Return the (X, Y) coordinate for the center point of the cell that contains the specified text.  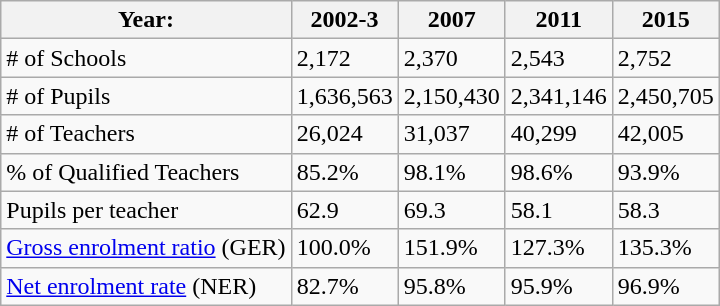
2007 (452, 20)
Pupils per teacher (146, 210)
82.7% (344, 286)
% of Qualified Teachers (146, 172)
2,150,430 (452, 96)
62.9 (344, 210)
2002-3 (344, 20)
2,450,705 (666, 96)
26,024 (344, 134)
100.0% (344, 248)
2,370 (452, 58)
42,005 (666, 134)
98.6% (558, 172)
95.8% (452, 286)
# of Pupils (146, 96)
58.1 (558, 210)
40,299 (558, 134)
2,543 (558, 58)
Gross enrolment ratio (GER) (146, 248)
85.2% (344, 172)
151.9% (452, 248)
93.9% (666, 172)
1,636,563 (344, 96)
127.3% (558, 248)
Net enrolment rate (NER) (146, 286)
2,752 (666, 58)
Year: (146, 20)
2,172 (344, 58)
2011 (558, 20)
135.3% (666, 248)
2015 (666, 20)
2,341,146 (558, 96)
96.9% (666, 286)
58.3 (666, 210)
31,037 (452, 134)
# of Teachers (146, 134)
95.9% (558, 286)
98.1% (452, 172)
# of Schools (146, 58)
69.3 (452, 210)
